Capture the cell that displays the provided text and extract its [x, y] central coordinate. 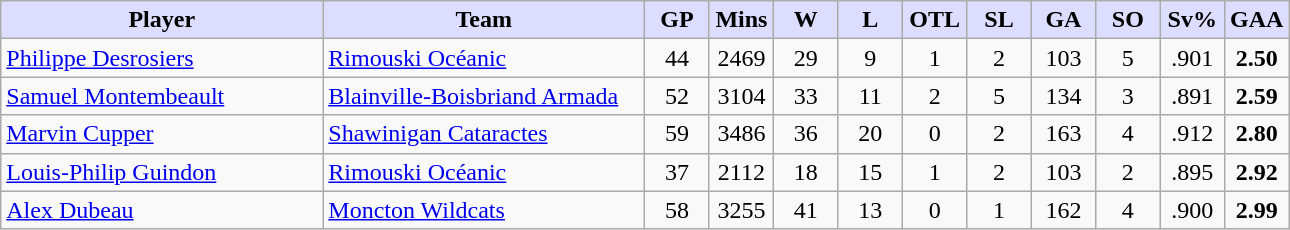
.895 [1192, 172]
11 [870, 96]
Player [162, 20]
134 [1063, 96]
SO [1128, 20]
2.59 [1256, 96]
44 [677, 58]
Team [484, 20]
18 [806, 172]
2.99 [1256, 210]
59 [677, 134]
29 [806, 58]
.891 [1192, 96]
52 [677, 96]
58 [677, 210]
41 [806, 210]
Philippe Desrosiers [162, 58]
3255 [741, 210]
SL [999, 20]
2469 [741, 58]
Marvin Cupper [162, 134]
Moncton Wildcats [484, 210]
GP [677, 20]
163 [1063, 134]
13 [870, 210]
Mins [741, 20]
W [806, 20]
Louis-Philip Guindon [162, 172]
GAA [1256, 20]
GA [1063, 20]
Blainville-Boisbriand Armada [484, 96]
.912 [1192, 134]
Sv% [1192, 20]
Samuel Montembeault [162, 96]
162 [1063, 210]
9 [870, 58]
L [870, 20]
Shawinigan Cataractes [484, 134]
Alex Dubeau [162, 210]
3104 [741, 96]
15 [870, 172]
.901 [1192, 58]
2.50 [1256, 58]
OTL [934, 20]
20 [870, 134]
3486 [741, 134]
2.80 [1256, 134]
2.92 [1256, 172]
.900 [1192, 210]
33 [806, 96]
3 [1128, 96]
36 [806, 134]
2112 [741, 172]
37 [677, 172]
